Return the (X, Y) coordinate for the center point of the cell that contains the specified text.  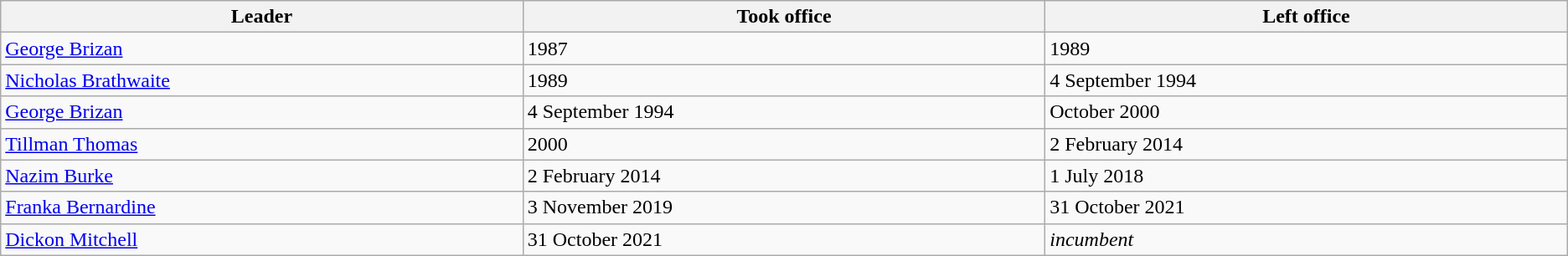
Left office (1307, 17)
Nazim Burke (261, 176)
Took office (784, 17)
Nicholas Brathwaite (261, 80)
3 November 2019 (784, 207)
1987 (784, 49)
Tillman Thomas (261, 144)
October 2000 (1307, 112)
2000 (784, 144)
Leader (261, 17)
Franka Bernardine (261, 207)
Dickon Mitchell (261, 239)
incumbent (1307, 239)
1 July 2018 (1307, 176)
